Search for the cell housing the specified text and yield its (x, y) center coordinate. 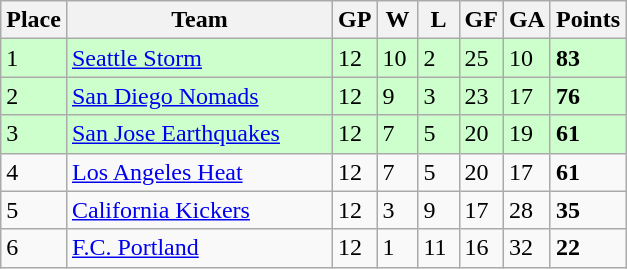
L (438, 20)
GP (355, 20)
11 (438, 248)
6 (34, 248)
76 (588, 96)
35 (588, 210)
19 (526, 134)
F.C. Portland (199, 248)
California Kickers (199, 210)
28 (526, 210)
25 (481, 58)
San Jose Earthquakes (199, 134)
Los Angeles Heat (199, 172)
83 (588, 58)
16 (481, 248)
4 (34, 172)
Points (588, 20)
32 (526, 248)
San Diego Nomads (199, 96)
GA (526, 20)
GF (481, 20)
W (398, 20)
Place (34, 20)
23 (481, 96)
Team (199, 20)
22 (588, 248)
Seattle Storm (199, 58)
